Provide the (X, Y) coordinate of the cell's center where the given text is located.  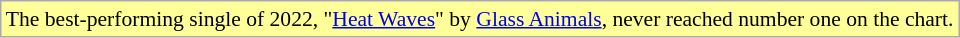
The best-performing single of 2022, "Heat Waves" by Glass Animals, never reached number one on the chart. (480, 19)
